Pinpoint the cell where the given text exists, returning its (X, Y) midpoint coordinate. 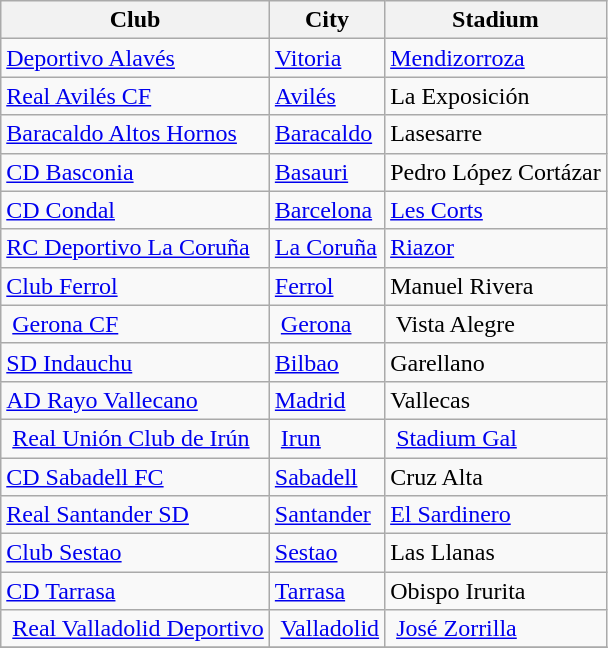
Lasesarre (496, 134)
City (326, 20)
Vallecas (496, 400)
Mendizorroza (496, 58)
Vista Alegre (496, 324)
Valladolid (326, 629)
Obispo Irurita (496, 591)
Stadium Gal (496, 438)
Baracaldo (326, 134)
Santander (326, 515)
Riazor (496, 248)
Basauri (326, 172)
CD Sabadell FC (136, 477)
Barcelona (326, 210)
Club (136, 20)
Real Valladolid Deportivo (136, 629)
Real Avilés CF (136, 96)
Gerona CF (136, 324)
El Sardinero (496, 515)
AD Rayo Vallecano (136, 400)
Avilés (326, 96)
Sabadell (326, 477)
Real Santander SD (136, 515)
Bilbao (326, 362)
CD Basconia (136, 172)
Garellano (496, 362)
Deportivo Alavés (136, 58)
Manuel Rivera (496, 286)
Club Ferrol (136, 286)
Irun (326, 438)
RC Deportivo La Coruña (136, 248)
Real Unión Club de Irún (136, 438)
Tarrasa (326, 591)
Les Corts (496, 210)
Las Llanas (496, 553)
Club Sestao (136, 553)
Madrid (326, 400)
La Coruña (326, 248)
Baracaldo Altos Hornos (136, 134)
Sestao (326, 553)
Cruz Alta (496, 477)
SD Indauchu (136, 362)
CD Condal (136, 210)
Gerona (326, 324)
La Exposición (496, 96)
Stadium (496, 20)
CD Tarrasa (136, 591)
José Zorrilla (496, 629)
Ferrol (326, 286)
Pedro López Cortázar (496, 172)
Vitoria (326, 58)
